Capture the cell that displays the provided text and extract its (x, y) central coordinate. 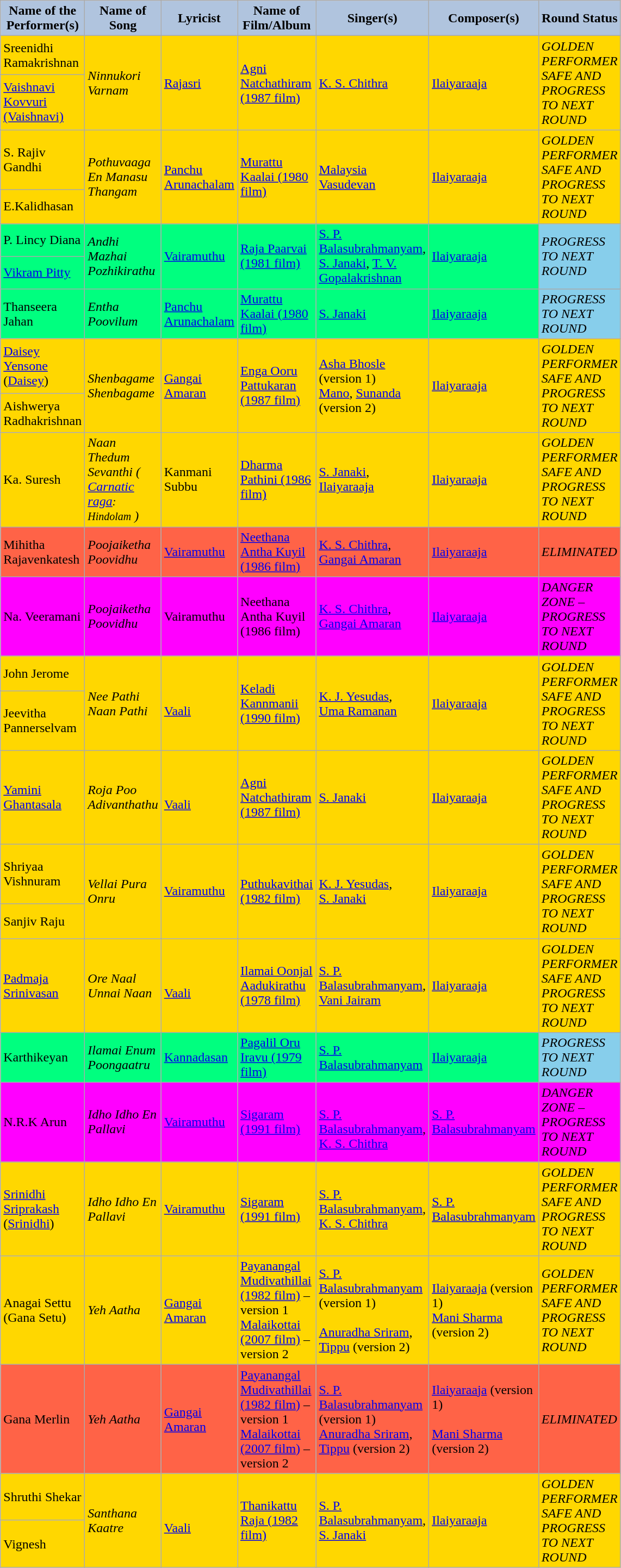
Ka. Suresh (42, 479)
S. P. Balasubrahmanyam, S. Janaki (372, 1521)
Ninnukori Varnam (123, 83)
Name of the Performer(s) (42, 18)
Gana Merlin (42, 1419)
Thanikattu Raja (1982 film) (277, 1521)
Aishwerya Radhakrishnan (42, 413)
K. S. Chithra (372, 83)
Singer(s) (372, 18)
Vellai Pura Onru (123, 891)
Jeevitha Pannerselvam (42, 721)
Mihitha Rajavenkatesh (42, 552)
Kannadasan (199, 1058)
Ilamai Enum Poongaatru (123, 1058)
S. Janaki,Ilaiyaraaja (372, 479)
Karthikeyan (42, 1058)
S. P. Balasubrahmanyam, Vani Jairam (372, 985)
Shenbagame Shenbagame (123, 386)
Srinidhi Sriprakash (Srinidhi) (42, 1209)
Keladi Kannmanii (1990 film) (277, 703)
Name of Film/Album (277, 18)
Asha Bhosle(version 1)Mano, Sunanda (version 2) (372, 386)
Daisey Yensone(Daisey) (42, 366)
Vaishnavi Kovvuri (Vaishnavi) (42, 102)
P. Lincy Diana (42, 240)
Dharma Pathini (1986 film) (277, 479)
Rajasri (199, 83)
Kanmani Subbu (199, 479)
Santhana Kaatre (123, 1521)
Name of Song (123, 18)
Na. Veeramani (42, 616)
Lyricist (199, 18)
Vikram Pitty (42, 272)
Ilamai Oonjal Aadukirathu (1978 film) (277, 985)
Entha Poovilum (123, 314)
Round Status (580, 18)
Padmaja Srinivasan (42, 985)
Malaysia Vasudevan (372, 177)
Shruthi Shekar (42, 1497)
Sreenidhi Ramakrishnan (42, 55)
Pothuvaaga En Manasu Thangam (123, 177)
Enga Ooru Pattukaran (1987 film) (277, 386)
Sanjiv Raju (42, 921)
Anagai Settu (Gana Setu) (42, 1310)
Andhi Mazhai Pozhikirathu (123, 257)
Composer(s) (484, 18)
Yamini Ghantasala (42, 797)
Roja Poo Adivanthathu (123, 797)
Pagalil Oru Iravu (1979 film) (277, 1058)
K. J. Yesudas,S. Janaki (372, 891)
Naan Thedum Sevanthi ( Carnatic raga: Hindolam ) (123, 479)
John Jerome (42, 673)
N.R.K Arun (42, 1122)
S. P. Balasubrahmanyam, S. Janaki, T. V. Gopalakrishnan (372, 257)
Raja Paarvai (1981 film) (277, 257)
K. J. Yesudas, Uma Ramanan (372, 703)
Vignesh (42, 1544)
Thanseera Jahan (42, 314)
Nee Pathi Naan Pathi (123, 703)
E.Kalidhasan (42, 207)
S. Rajiv Gandhi (42, 160)
Puthukavithai (1982 film) (277, 891)
Ore Naal Unnai Naan (123, 985)
Shriyaa Vishnuram (42, 874)
